Pinpoint the cell where the given text exists, returning its [x, y] midpoint coordinate. 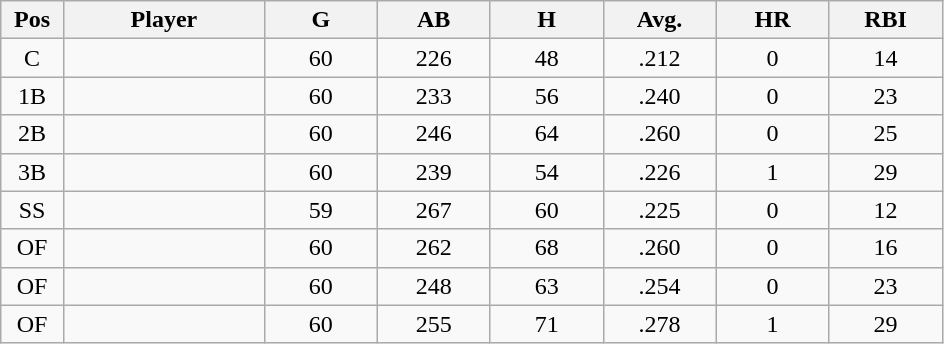
RBI [886, 20]
25 [886, 134]
.225 [660, 210]
1B [32, 96]
3B [32, 172]
2B [32, 134]
Avg. [660, 20]
Pos [32, 20]
.240 [660, 96]
68 [546, 248]
226 [434, 58]
267 [434, 210]
262 [434, 248]
.254 [660, 286]
255 [434, 324]
63 [546, 286]
239 [434, 172]
.212 [660, 58]
.278 [660, 324]
Player [164, 20]
246 [434, 134]
AB [434, 20]
16 [886, 248]
.226 [660, 172]
71 [546, 324]
59 [320, 210]
54 [546, 172]
SS [32, 210]
C [32, 58]
56 [546, 96]
48 [546, 58]
248 [434, 286]
H [546, 20]
12 [886, 210]
14 [886, 58]
G [320, 20]
HR [772, 20]
64 [546, 134]
233 [434, 96]
